For the text-containing cell, return its midpoint in [X, Y] coordinate format. 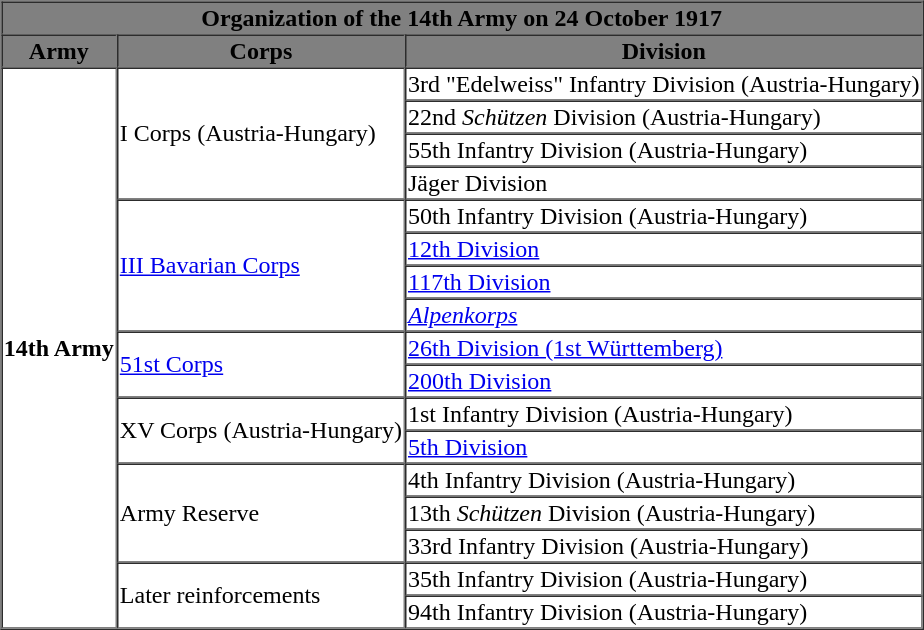
Division [664, 50]
Army [59, 50]
XV Corps (Austria-Hungary) [261, 431]
35th Infantry Division (Austria-Hungary) [664, 578]
55th Infantry Division (Austria-Hungary) [664, 150]
1st Infantry Division (Austria-Hungary) [664, 414]
4th Infantry Division (Austria-Hungary) [664, 480]
12th Division [664, 248]
14th Army [59, 348]
3rd "Edelweiss" Infantry Division (Austria-Hungary) [664, 84]
Corps [261, 50]
13th Schützen Division (Austria-Hungary) [664, 512]
33rd Infantry Division (Austria-Hungary) [664, 546]
5th Division [664, 446]
Organization of the 14th Army on 24 October 1917 [462, 18]
Alpenkorps [664, 314]
I Corps (Austria-Hungary) [261, 134]
22nd Schützen Division (Austria-Hungary) [664, 116]
Jäger Division [664, 182]
26th Division (1st Württemberg) [664, 348]
117th Division [664, 282]
III Bavarian Corps [261, 266]
50th Infantry Division (Austria-Hungary) [664, 216]
Later reinforcements [261, 595]
51st Corps [261, 365]
200th Division [664, 380]
Army Reserve [261, 514]
94th Infantry Division (Austria-Hungary) [664, 612]
